Output the (X, Y) coordinate of the center of the cell containing the given text.  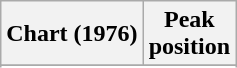
Peakposition (189, 34)
Chart (1976) (72, 34)
